Identify which cell holds the provided text, then report its (X, Y) central coordinate. 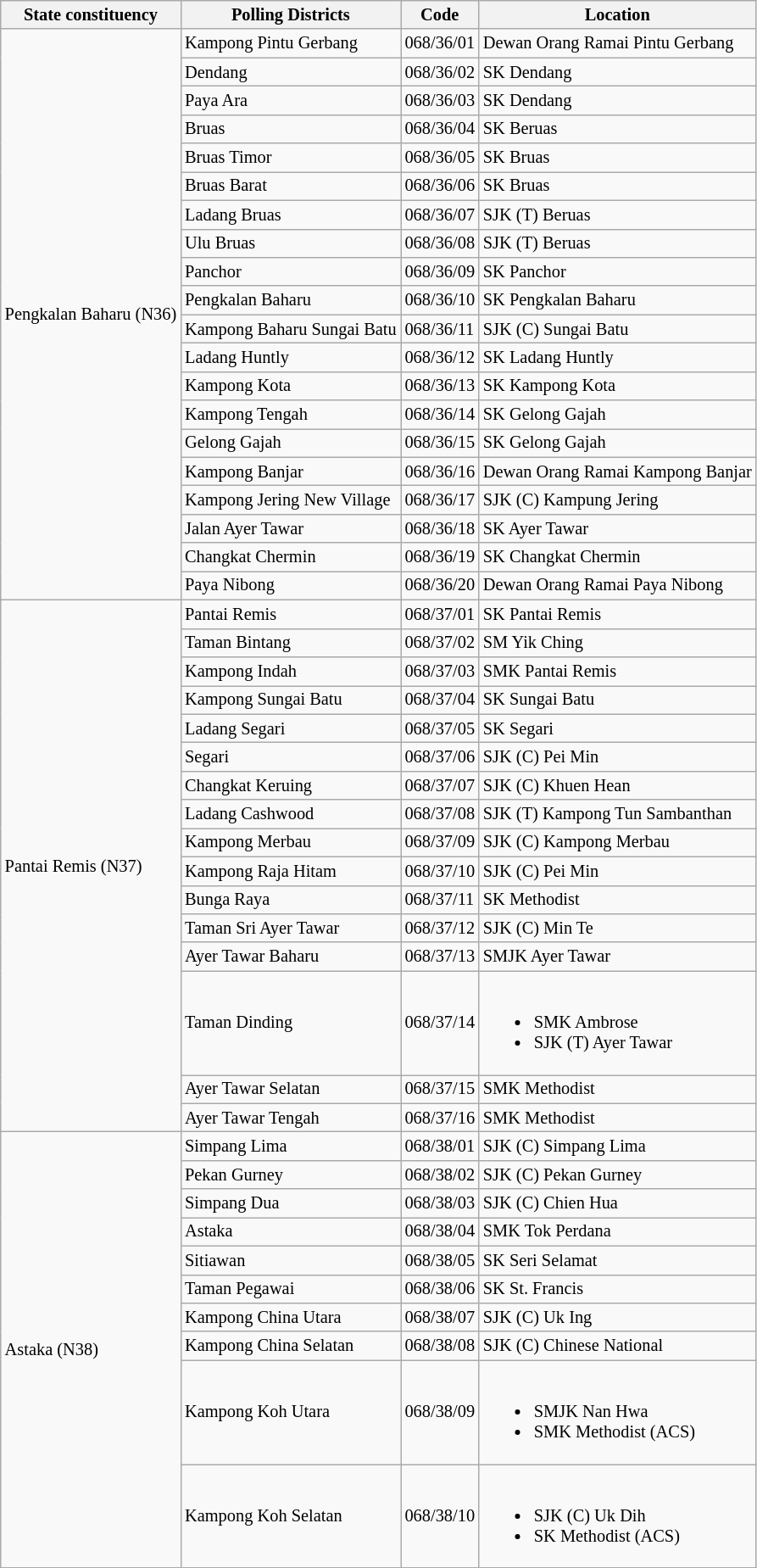
Kampong Pintu Gerbang (290, 43)
Kampong Indah (290, 671)
068/36/16 (440, 472)
Bunga Raya (290, 900)
068/37/03 (440, 671)
068/37/12 (440, 928)
Sitiawan (290, 1260)
SK Kampong Kota (617, 386)
068/37/08 (440, 814)
Astaka (N38) (91, 1349)
068/37/06 (440, 756)
SJK (C) Chien Hua (617, 1203)
SK Sungai Batu (617, 700)
Kampong Jering New Village (290, 499)
068/36/09 (440, 271)
068/36/13 (440, 386)
Bruas Timor (290, 158)
Pengkalan Baharu (290, 300)
068/38/07 (440, 1317)
Taman Bintang (290, 643)
Polling Districts (290, 14)
Dewan Orang Ramai Kampong Banjar (617, 472)
SK Methodist (617, 900)
068/38/09 (440, 1412)
068/37/13 (440, 957)
068/37/07 (440, 785)
SK Panchor (617, 271)
Taman Pegawai (290, 1289)
Pantai Remis (N37) (91, 865)
068/36/15 (440, 443)
Ayer Tawar Baharu (290, 957)
068/38/05 (440, 1260)
Bruas Barat (290, 186)
SK Ladang Huntly (617, 357)
Kampong Koh Selatan (290, 1515)
Location (617, 14)
SM Yik Ching (617, 643)
Ayer Tawar Selatan (290, 1089)
SJK (C) Simpang Lima (617, 1146)
Kampong Merbau (290, 842)
Jalan Ayer Tawar (290, 528)
SJK (C) Uk DihSK Methodist (ACS) (617, 1515)
Pengkalan Baharu (N36) (91, 314)
Kampong Koh Utara (290, 1412)
068/36/03 (440, 100)
Ayer Tawar Tengah (290, 1118)
068/36/06 (440, 186)
Gelong Gajah (290, 443)
Kampong Tengah (290, 415)
068/36/07 (440, 215)
Taman Dinding (290, 1023)
068/37/05 (440, 728)
068/36/01 (440, 43)
068/36/04 (440, 129)
Changkat Keruing (290, 785)
068/36/05 (440, 158)
SJK (C) Min Te (617, 928)
Ladang Huntly (290, 357)
Kampong Sungai Batu (290, 700)
SK Seri Selamat (617, 1260)
068/38/10 (440, 1515)
SJK (C) Sungai Batu (617, 329)
Dewan Orang Ramai Paya Nibong (617, 585)
SMJK Ayer Tawar (617, 957)
068/38/04 (440, 1231)
068/36/14 (440, 415)
Dewan Orang Ramai Pintu Gerbang (617, 43)
068/36/11 (440, 329)
068/37/16 (440, 1118)
068/36/20 (440, 585)
068/36/10 (440, 300)
068/37/02 (440, 643)
SK Segari (617, 728)
SK Pantai Remis (617, 614)
Paya Nibong (290, 585)
068/36/19 (440, 557)
SK Changkat Chermin (617, 557)
068/38/03 (440, 1203)
SMK AmbroseSJK (T) Ayer Tawar (617, 1023)
SK St. Francis (617, 1289)
Kampong China Selatan (290, 1346)
Taman Sri Ayer Tawar (290, 928)
068/38/01 (440, 1146)
Paya Ara (290, 100)
Ladang Bruas (290, 215)
068/38/02 (440, 1175)
Kampong Baharu Sungai Batu (290, 329)
SJK (C) Uk Ing (617, 1317)
Simpang Dua (290, 1203)
068/38/08 (440, 1346)
068/36/02 (440, 72)
Kampong Raja Hitam (290, 871)
Ladang Cashwood (290, 814)
SK Pengkalan Baharu (617, 300)
SJK (C) Kampung Jering (617, 499)
Changkat Chermin (290, 557)
SJK (C) Kampong Merbau (617, 842)
068/37/15 (440, 1089)
Kampong Kota (290, 386)
Dendang (290, 72)
SK Beruas (617, 129)
SJK (C) Khuen Hean (617, 785)
Segari (290, 756)
Ladang Segari (290, 728)
SMK Tok Perdana (617, 1231)
068/37/01 (440, 614)
Bruas (290, 129)
068/36/08 (440, 243)
068/37/14 (440, 1023)
068/37/09 (440, 842)
Pekan Gurney (290, 1175)
068/38/06 (440, 1289)
Kampong China Utara (290, 1317)
State constituency (91, 14)
068/36/17 (440, 499)
068/36/12 (440, 357)
Ulu Bruas (290, 243)
SMK Pantai Remis (617, 671)
Astaka (290, 1231)
SMJK Nan HwaSMK Methodist (ACS) (617, 1412)
068/37/10 (440, 871)
SJK (C) Chinese National (617, 1346)
Code (440, 14)
068/37/11 (440, 900)
068/37/04 (440, 700)
Kampong Banjar (290, 472)
SJK (T) Kampong Tun Sambanthan (617, 814)
SK Ayer Tawar (617, 528)
Simpang Lima (290, 1146)
Pantai Remis (290, 614)
Panchor (290, 271)
SJK (C) Pekan Gurney (617, 1175)
068/36/18 (440, 528)
